Find where the given text appears and provide that cell's center as (X, Y) coordinate. 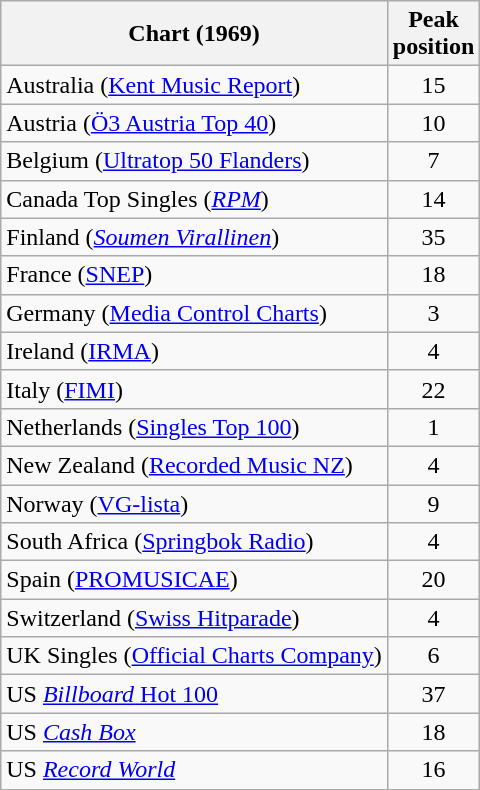
South Africa (Springbok Radio) (194, 542)
9 (433, 503)
Norway (VG-lista) (194, 503)
New Zealand (Recorded Music NZ) (194, 465)
20 (433, 580)
Belgium (Ultratop 50 Flanders) (194, 161)
Switzerland (Swiss Hitparade) (194, 618)
Germany (Media Control Charts) (194, 313)
Austria (Ö3 Austria Top 40) (194, 123)
Finland (Soumen Virallinen) (194, 237)
Spain (PROMUSICAE) (194, 580)
UK Singles (Official Charts Company) (194, 656)
7 (433, 161)
US Record World (194, 770)
10 (433, 123)
37 (433, 694)
US Cash Box (194, 732)
France (SNEP) (194, 275)
15 (433, 85)
6 (433, 656)
16 (433, 770)
Australia (Kent Music Report) (194, 85)
14 (433, 199)
Peakposition (433, 34)
US Billboard Hot 100 (194, 694)
Canada Top Singles (RPM) (194, 199)
35 (433, 237)
Chart (1969) (194, 34)
22 (433, 389)
Ireland (IRMA) (194, 351)
1 (433, 427)
Italy (FIMI) (194, 389)
Netherlands (Singles Top 100) (194, 427)
3 (433, 313)
